Search for the cell housing the specified text and yield its [X, Y] center coordinate. 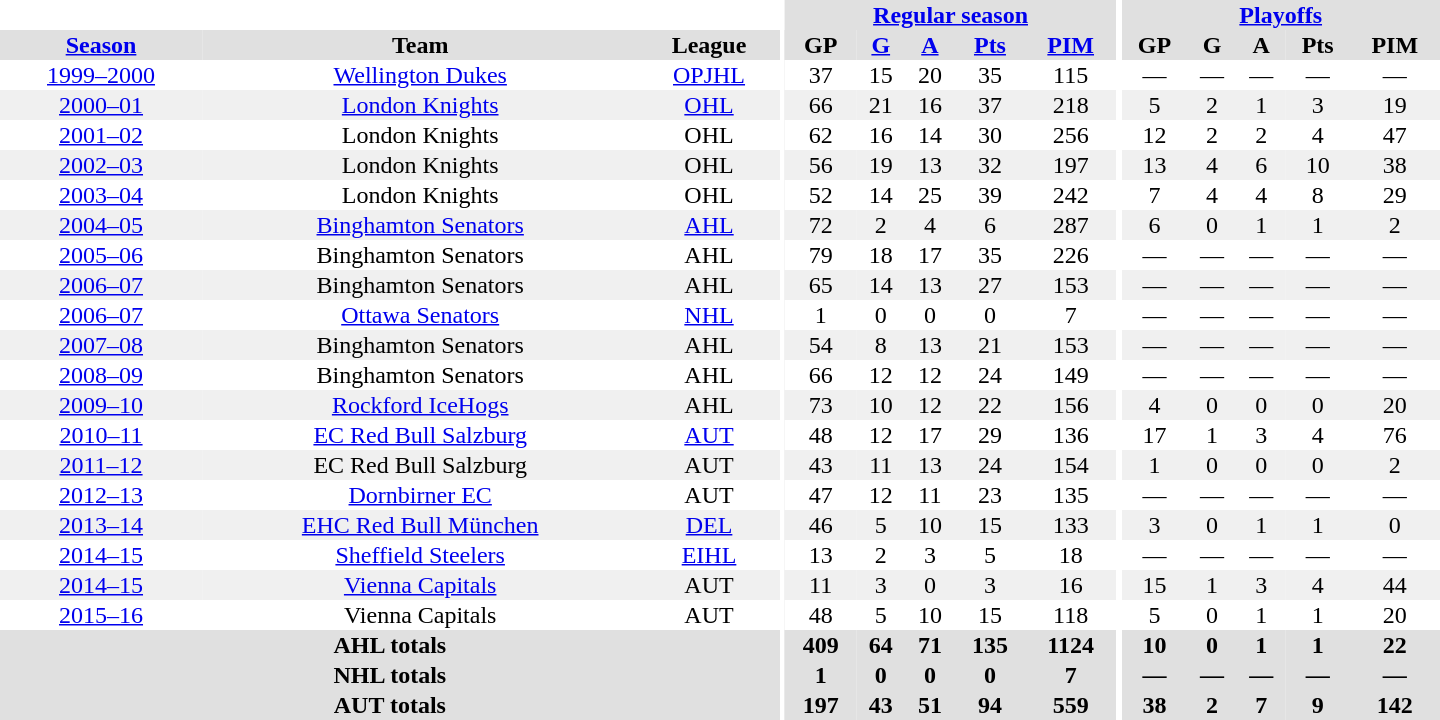
Playoffs [1280, 15]
62 [820, 135]
72 [820, 225]
409 [820, 645]
1124 [1070, 645]
65 [820, 285]
9 [1318, 705]
2015–16 [101, 615]
54 [820, 345]
2010–11 [101, 435]
32 [990, 165]
2009–10 [101, 405]
133 [1070, 525]
73 [820, 405]
218 [1070, 105]
2008–09 [101, 375]
2013–14 [101, 525]
79 [820, 255]
2001–02 [101, 135]
76 [1394, 435]
2004–05 [101, 225]
Rockford IceHogs [420, 405]
AUT totals [390, 705]
DEL [708, 525]
64 [880, 645]
NHL totals [390, 675]
156 [1070, 405]
Season [101, 45]
2000–01 [101, 105]
27 [990, 285]
Sheffield Steelers [420, 555]
52 [820, 195]
136 [1070, 435]
226 [1070, 255]
44 [1394, 585]
2005–06 [101, 255]
Dornbirner EC [420, 495]
League [708, 45]
559 [1070, 705]
142 [1394, 705]
NHL [708, 315]
2002–03 [101, 165]
56 [820, 165]
287 [1070, 225]
39 [990, 195]
115 [1070, 75]
2007–08 [101, 345]
EIHL [708, 555]
Team [420, 45]
242 [1070, 195]
23 [990, 495]
149 [1070, 375]
94 [990, 705]
Regular season [950, 15]
51 [930, 705]
2012–13 [101, 495]
Wellington Dukes [420, 75]
Ottawa Senators [420, 315]
2011–12 [101, 465]
25 [930, 195]
2003–04 [101, 195]
30 [990, 135]
AHL totals [390, 645]
1999–2000 [101, 75]
118 [1070, 615]
71 [930, 645]
256 [1070, 135]
154 [1070, 465]
46 [820, 525]
EHC Red Bull München [420, 525]
OPJHL [708, 75]
